Detect which cell encompasses the target text, then output its (x, y) center coordinate. 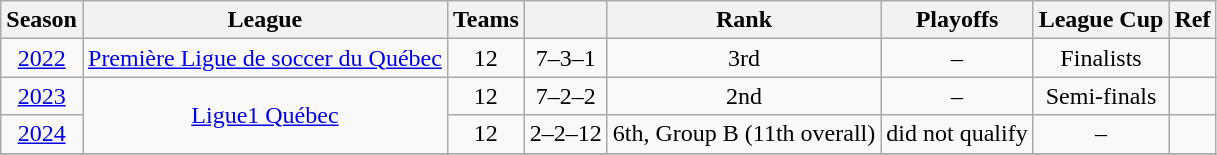
3rd (744, 58)
League Cup (1101, 20)
Rank (744, 20)
Semi-finals (1101, 96)
2024 (42, 134)
Première Ligue de soccer du Québec (264, 58)
2022 (42, 58)
Season (42, 20)
6th, Group B (11th overall) (744, 134)
7–2–2 (566, 96)
7–3–1 (566, 58)
Playoffs (957, 20)
League (264, 20)
did not qualify (957, 134)
Teams (486, 20)
2023 (42, 96)
Ligue1 Québec (264, 115)
Ref (1192, 20)
Finalists (1101, 58)
2nd (744, 96)
2–2–12 (566, 134)
